Find where the given text appears and provide that cell's center as (X, Y) coordinate. 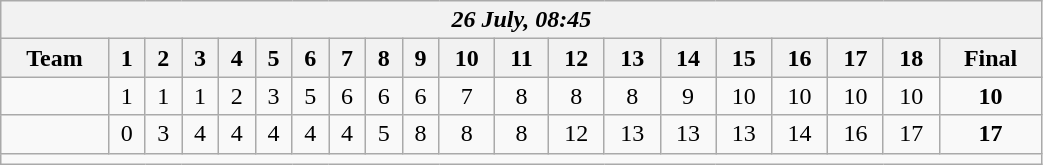
15 (744, 58)
26 July, 08:45 (522, 20)
Team (55, 58)
Final (990, 58)
11 (522, 58)
0 (126, 134)
18 (911, 58)
